Locate the cell with the specified text and output its (X, Y) center coordinate. 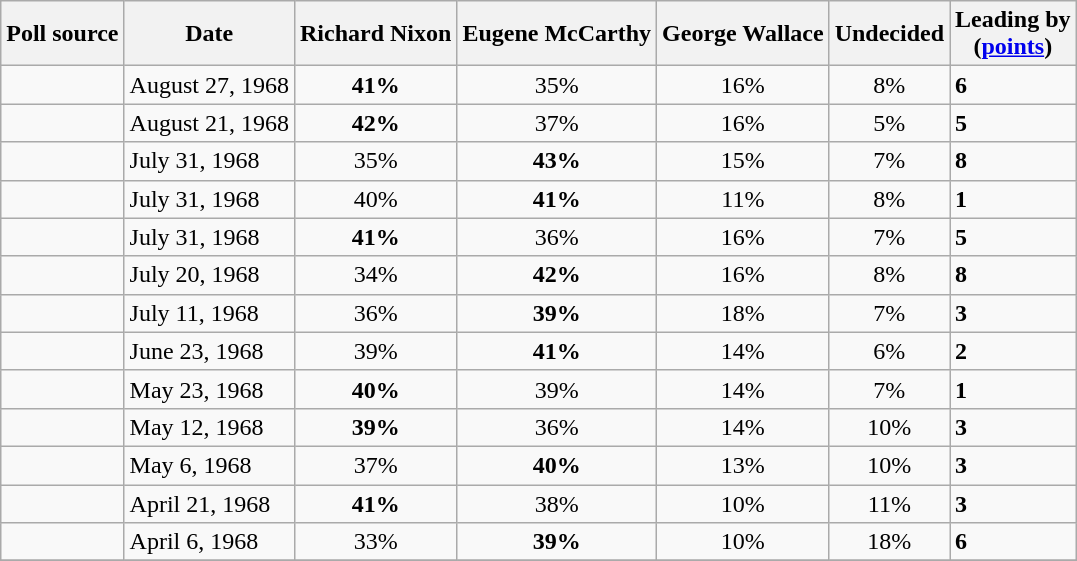
Poll source (62, 34)
August 21, 1968 (209, 123)
Leading by(points) (1013, 34)
June 23, 1968 (209, 351)
33% (375, 542)
34% (375, 275)
Richard Nixon (375, 34)
May 6, 1968 (209, 465)
5% (889, 123)
July 20, 1968 (209, 275)
April 6, 1968 (209, 542)
George Wallace (744, 34)
43% (557, 161)
Date (209, 34)
Eugene McCarthy (557, 34)
April 21, 1968 (209, 503)
Undecided (889, 34)
15% (744, 161)
38% (557, 503)
May 12, 1968 (209, 427)
6% (889, 351)
2 (1013, 351)
July 11, 1968 (209, 313)
May 23, 1968 (209, 389)
August 27, 1968 (209, 85)
13% (744, 465)
